Search for the cell housing the specified text and yield its [x, y] center coordinate. 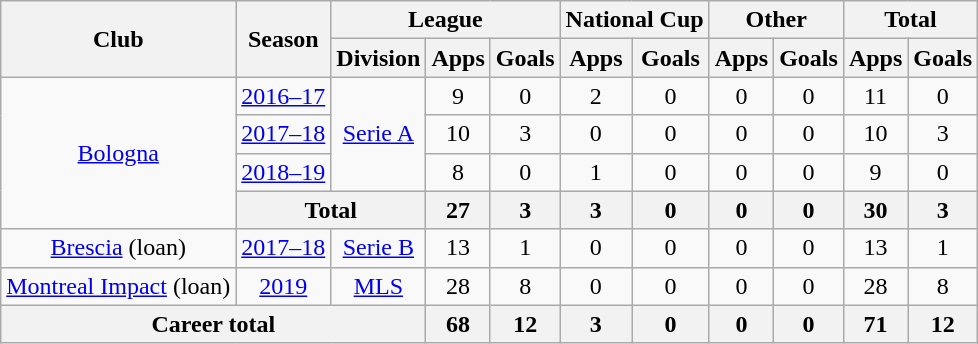
Other [776, 20]
68 [458, 324]
Club [118, 39]
National Cup [634, 20]
Serie A [378, 134]
2 [596, 96]
Bologna [118, 153]
Career total [214, 324]
71 [875, 324]
Montreal Impact (loan) [118, 286]
League [446, 20]
2016–17 [284, 96]
27 [458, 210]
11 [875, 96]
Season [284, 39]
Serie B [378, 248]
2018–19 [284, 172]
30 [875, 210]
Brescia (loan) [118, 248]
Division [378, 58]
2019 [284, 286]
MLS [378, 286]
